Provide the [X, Y] coordinate of the cell's center where the given text is located.  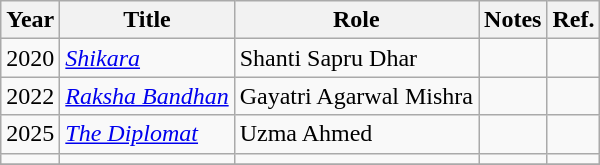
Year [30, 20]
2025 [30, 134]
Shanti Sapru Dhar [356, 58]
Role [356, 20]
Uzma Ahmed [356, 134]
2022 [30, 96]
Raksha Bandhan [147, 96]
Shikara [147, 58]
The Diplomat [147, 134]
Title [147, 20]
Ref. [574, 20]
Notes [513, 20]
2020 [30, 58]
Gayatri Agarwal Mishra [356, 96]
